Search for the cell housing the specified text and yield its (X, Y) center coordinate. 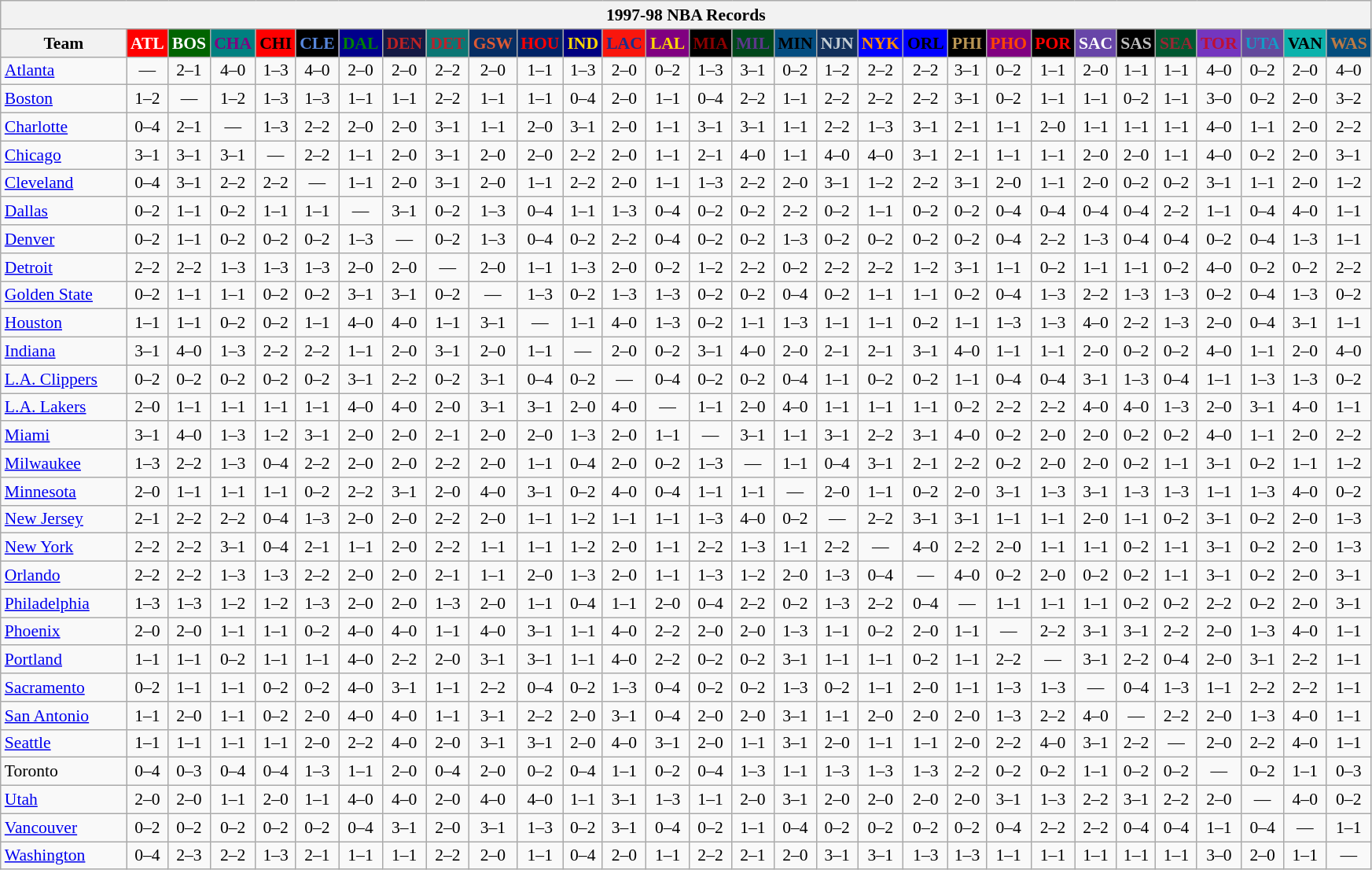
SAC (1096, 43)
Orlando (64, 576)
VAN (1305, 43)
3–2 (1349, 99)
NJN (837, 43)
MIN (795, 43)
Charlotte (64, 127)
Houston (64, 323)
Boston (64, 99)
LAC (624, 43)
Seattle (64, 743)
Vancouver (64, 828)
Washington (64, 856)
UTA (1263, 43)
NYK (881, 43)
CHA (233, 43)
DAL (361, 43)
WAS (1349, 43)
Golden State (64, 295)
Indiana (64, 352)
DEN (404, 43)
L.A. Clippers (64, 379)
San Antonio (64, 716)
ATL (148, 43)
Portland (64, 660)
Minnesota (64, 492)
Milwaukee (64, 463)
SEA (1176, 43)
Chicago (64, 155)
BOS (189, 43)
CHI (275, 43)
Dallas (64, 212)
PHO (1008, 43)
New York (64, 547)
HOU (539, 43)
ORL (926, 43)
Toronto (64, 772)
MIA (710, 43)
DET (448, 43)
GSW (494, 43)
TOR (1219, 43)
SAS (1136, 43)
IND (583, 43)
CLE (318, 43)
2–3 (189, 856)
Miami (64, 436)
Phoenix (64, 632)
MIL (753, 43)
Sacramento (64, 688)
Cleveland (64, 183)
1997-98 NBA Records (686, 15)
Detroit (64, 267)
PHI (967, 43)
Denver (64, 239)
LAL (668, 43)
New Jersey (64, 519)
Atlanta (64, 71)
Philadelphia (64, 603)
Team (64, 43)
Utah (64, 800)
POR (1053, 43)
L.A. Lakers (64, 407)
